Output the (X, Y) coordinate of the center of the cell containing the given text.  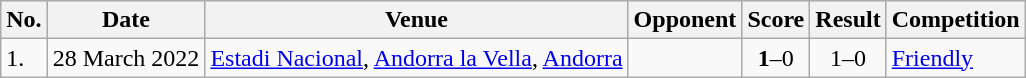
Result (848, 20)
No. (24, 20)
Estadi Nacional, Andorra la Vella, Andorra (416, 58)
Date (126, 20)
Score (776, 20)
1. (24, 58)
28 March 2022 (126, 58)
Friendly (956, 58)
Opponent (685, 20)
Venue (416, 20)
Competition (956, 20)
